From the cell containing the given text, extract its center point as (x, y) coordinate. 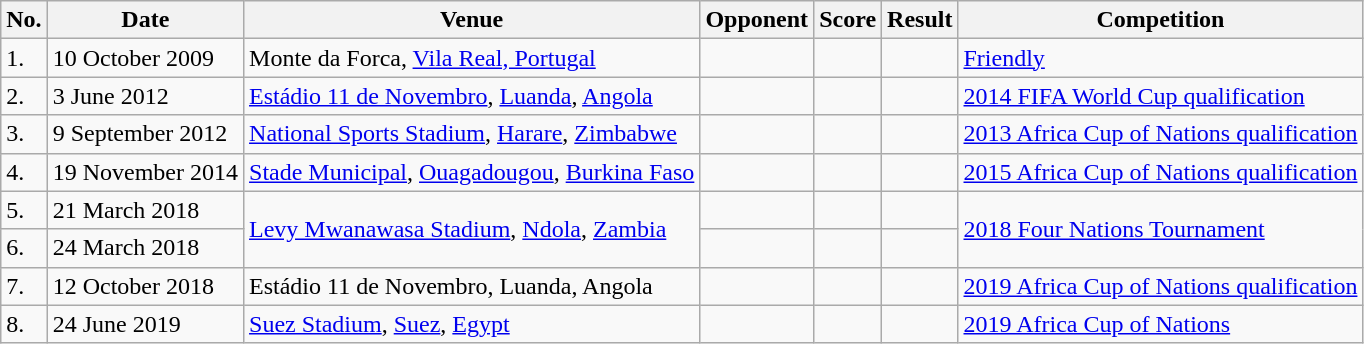
24 March 2018 (145, 248)
4. (24, 172)
12 October 2018 (145, 286)
2. (24, 96)
6. (24, 248)
2014 FIFA World Cup qualification (1160, 96)
7. (24, 286)
Venue (472, 20)
21 March 2018 (145, 210)
3 June 2012 (145, 96)
Result (920, 20)
3. (24, 134)
2015 Africa Cup of Nations qualification (1160, 172)
National Sports Stadium, Harare, Zimbabwe (472, 134)
2019 Africa Cup of Nations qualification (1160, 286)
2013 Africa Cup of Nations qualification (1160, 134)
Date (145, 20)
Opponent (757, 20)
Monte da Forca, Vila Real, Portugal (472, 58)
5. (24, 210)
Stade Municipal, Ouagadougou, Burkina Faso (472, 172)
Competition (1160, 20)
10 October 2009 (145, 58)
Levy Mwanawasa Stadium, Ndola, Zambia (472, 229)
19 November 2014 (145, 172)
2019 Africa Cup of Nations (1160, 324)
No. (24, 20)
9 September 2012 (145, 134)
Friendly (1160, 58)
24 June 2019 (145, 324)
8. (24, 324)
2018 Four Nations Tournament (1160, 229)
Score (848, 20)
1. (24, 58)
Suez Stadium, Suez, Egypt (472, 324)
